For the text-containing cell, return its midpoint in (X, Y) coordinate format. 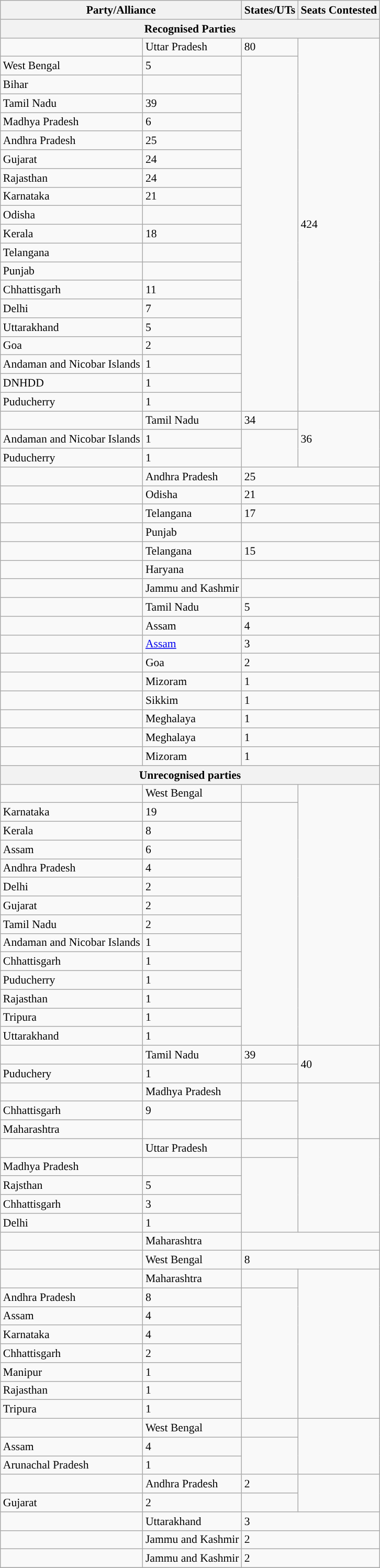
Manipur (72, 1372)
9 (193, 1111)
Arunachal Pradesh (72, 1465)
18 (193, 234)
40 (339, 1064)
15 (311, 551)
424 (339, 224)
17 (311, 514)
Sikkim (193, 700)
Puduchery (72, 1074)
36 (339, 439)
7 (193, 308)
19 (193, 812)
34 (270, 421)
11 (193, 290)
Bihar (72, 85)
Party/Alliance (121, 10)
Rajsthan (72, 1186)
Unrecognised parties (190, 775)
80 (270, 47)
States/UTs (270, 10)
Recognised Parties (190, 29)
DNHDD (72, 383)
Haryana (193, 570)
Seats Contested (339, 10)
